Extract the [X, Y] coordinate from the center of the cell holding the provided text.  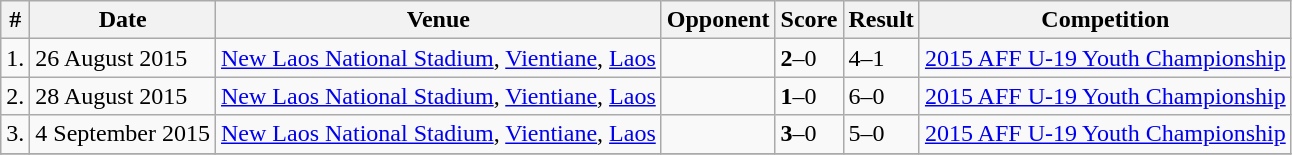
6–0 [881, 96]
26 August 2015 [123, 58]
Opponent [718, 20]
3. [16, 134]
Competition [1105, 20]
# [16, 20]
4–1 [881, 58]
1. [16, 58]
Result [881, 20]
5–0 [881, 134]
2–0 [809, 58]
Venue [439, 20]
1–0 [809, 96]
4 September 2015 [123, 134]
3–0 [809, 134]
2. [16, 96]
Score [809, 20]
Date [123, 20]
28 August 2015 [123, 96]
